Identify which cell holds the provided text, then report its [X, Y] central coordinate. 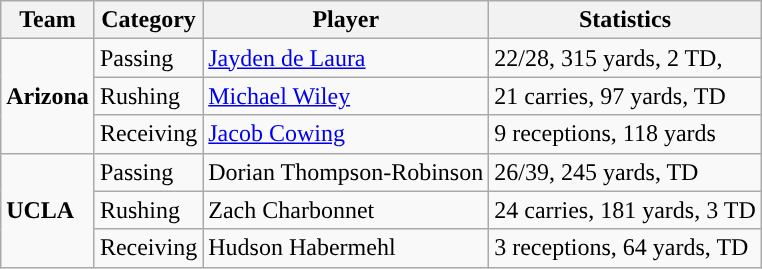
9 receptions, 118 yards [626, 134]
Statistics [626, 20]
Dorian Thompson-Robinson [346, 172]
Jacob Cowing [346, 134]
Jayden de Laura [346, 58]
UCLA [48, 210]
21 carries, 97 yards, TD [626, 96]
24 carries, 181 yards, 3 TD [626, 210]
Category [148, 20]
Hudson Habermehl [346, 248]
Player [346, 20]
Arizona [48, 96]
3 receptions, 64 yards, TD [626, 248]
Zach Charbonnet [346, 210]
22/28, 315 yards, 2 TD, [626, 58]
Michael Wiley [346, 96]
Team [48, 20]
26/39, 245 yards, TD [626, 172]
